Return the (X, Y) coordinate for the center point of the cell that contains the specified text.  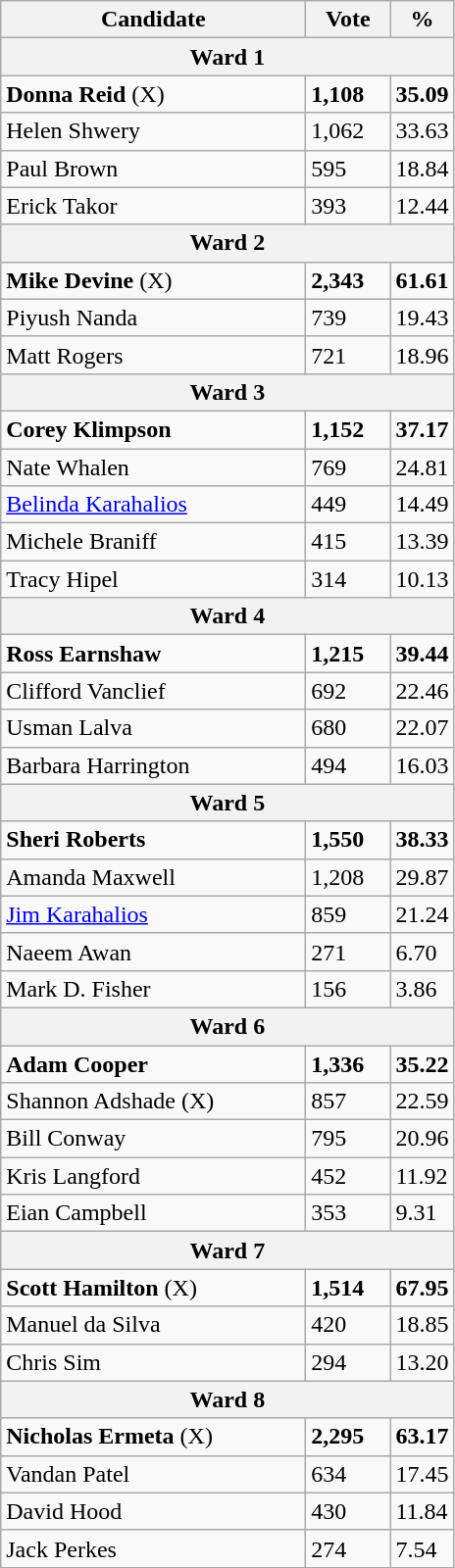
595 (348, 169)
452 (348, 1176)
1,514 (348, 1288)
Ward 8 (227, 1399)
Chris Sim (153, 1362)
10.13 (422, 579)
20.96 (422, 1139)
859 (348, 914)
680 (348, 728)
Donna Reid (X) (153, 94)
Ward 4 (227, 616)
Naeem Awan (153, 952)
35.09 (422, 94)
Jack Perkes (153, 1548)
13.20 (422, 1362)
274 (348, 1548)
721 (348, 355)
Jim Karahalios (153, 914)
Ward 3 (227, 392)
2,343 (348, 280)
1,208 (348, 877)
Scott Hamilton (X) (153, 1288)
6.70 (422, 952)
1,062 (348, 131)
16.03 (422, 765)
35.22 (422, 1063)
63.17 (422, 1437)
Ward 2 (227, 243)
38.33 (422, 840)
Adam Cooper (153, 1063)
% (422, 20)
14.49 (422, 505)
314 (348, 579)
449 (348, 505)
11.84 (422, 1511)
Nicholas Ermeta (X) (153, 1437)
17.45 (422, 1474)
13.39 (422, 542)
415 (348, 542)
Ward 1 (227, 57)
857 (348, 1102)
1,215 (348, 654)
769 (348, 467)
Tracy Hipel (153, 579)
24.81 (422, 467)
7.54 (422, 1548)
37.17 (422, 429)
294 (348, 1362)
Barbara Harrington (153, 765)
Sheri Roberts (153, 840)
1,108 (348, 94)
Belinda Karahalios (153, 505)
692 (348, 691)
Erick Takor (153, 206)
18.85 (422, 1325)
18.96 (422, 355)
3.86 (422, 989)
Bill Conway (153, 1139)
Corey Klimpson (153, 429)
Michele Braniff (153, 542)
156 (348, 989)
Ward 5 (227, 803)
29.87 (422, 877)
Kris Langford (153, 1176)
1,152 (348, 429)
739 (348, 318)
39.44 (422, 654)
Shannon Adshade (X) (153, 1102)
12.44 (422, 206)
430 (348, 1511)
Eian Campbell (153, 1213)
Paul Brown (153, 169)
Ross Earnshaw (153, 654)
2,295 (348, 1437)
Nate Whalen (153, 467)
18.84 (422, 169)
795 (348, 1139)
Clifford Vanclief (153, 691)
Ward 6 (227, 1026)
Vote (348, 20)
Vandan Patel (153, 1474)
1,336 (348, 1063)
21.24 (422, 914)
33.63 (422, 131)
393 (348, 206)
Mike Devine (X) (153, 280)
Usman Lalva (153, 728)
22.59 (422, 1102)
11.92 (422, 1176)
Helen Shwery (153, 131)
David Hood (153, 1511)
19.43 (422, 318)
67.95 (422, 1288)
Candidate (153, 20)
271 (348, 952)
9.31 (422, 1213)
494 (348, 765)
22.07 (422, 728)
22.46 (422, 691)
420 (348, 1325)
61.61 (422, 280)
Matt Rogers (153, 355)
634 (348, 1474)
Piyush Nanda (153, 318)
Manuel da Silva (153, 1325)
353 (348, 1213)
1,550 (348, 840)
Mark D. Fisher (153, 989)
Ward 7 (227, 1250)
Amanda Maxwell (153, 877)
